Scan for the cell matching the given text and deliver its [x, y] coordinate at center. 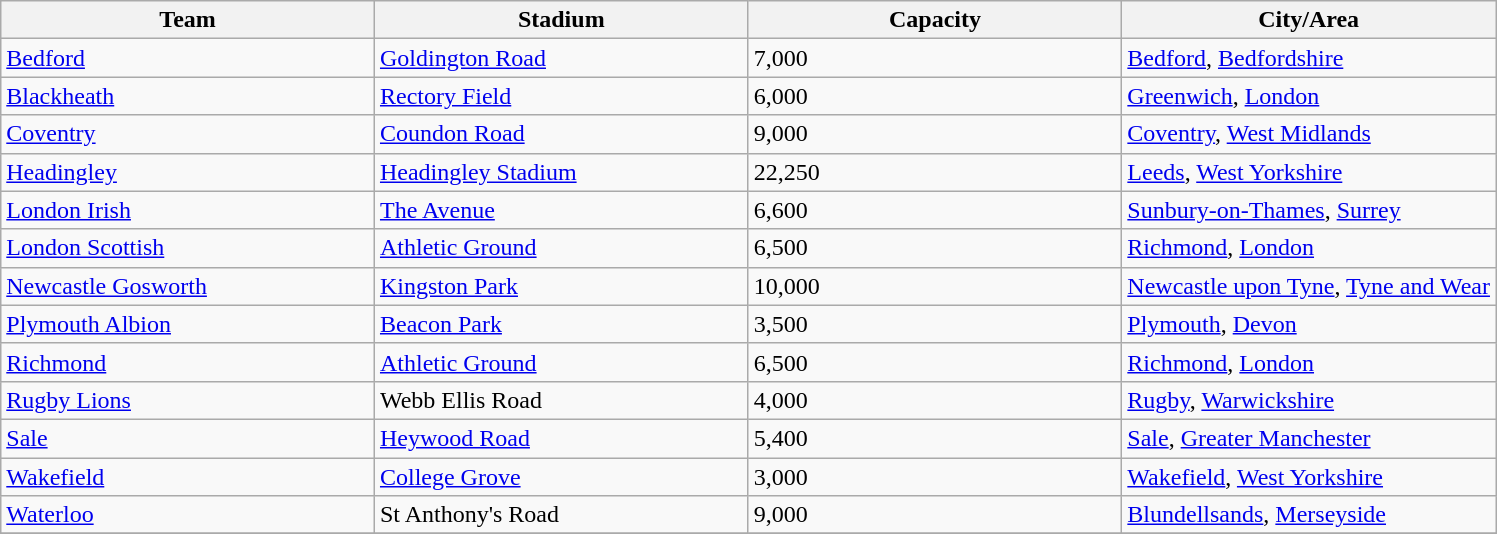
Wakefield [188, 477]
3,500 [935, 324]
Coventry, West Midlands [1309, 134]
Coventry [188, 134]
7,000 [935, 58]
Goldington Road [561, 58]
Newcastle Gosworth [188, 286]
Rugby Lions [188, 400]
Sale [188, 438]
Greenwich, London [1309, 96]
College Grove [561, 477]
Bedford, Bedfordshire [1309, 58]
10,000 [935, 286]
Coundon Road [561, 134]
London Irish [188, 210]
3,000 [935, 477]
Headingley Stadium [561, 172]
4,000 [935, 400]
Heywood Road [561, 438]
Richmond [188, 362]
Rectory Field [561, 96]
Leeds, West Yorkshire [1309, 172]
Sunbury-on-Thames, Surrey [1309, 210]
Plymouth, Devon [1309, 324]
Plymouth Albion [188, 324]
Waterloo [188, 515]
The Avenue [561, 210]
Stadium [561, 20]
Wakefield, West Yorkshire [1309, 477]
Beacon Park [561, 324]
Rugby, Warwickshire [1309, 400]
Webb Ellis Road [561, 400]
5,400 [935, 438]
Team [188, 20]
22,250 [935, 172]
Blundellsands, Merseyside [1309, 515]
Sale, Greater Manchester [1309, 438]
Headingley [188, 172]
Kingston Park [561, 286]
Blackheath [188, 96]
London Scottish [188, 248]
Bedford [188, 58]
6,000 [935, 96]
Capacity [935, 20]
6,600 [935, 210]
St Anthony's Road [561, 515]
City/Area [1309, 20]
Newcastle upon Tyne, Tyne and Wear [1309, 286]
